Detect which cell encompasses the target text, then output its (X, Y) center coordinate. 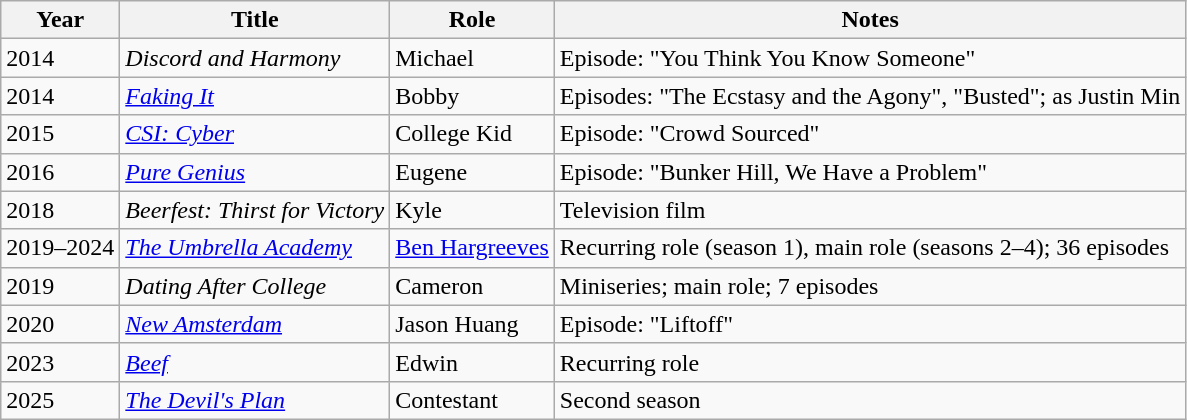
2025 (60, 400)
Beerfest: Thirst for Victory (255, 210)
Role (472, 20)
Television film (870, 210)
Episode: "You Think You Know Someone" (870, 58)
Cameron (472, 286)
Ben Hargreeves (472, 248)
Beef (255, 362)
Episode: "Crowd Sourced" (870, 134)
Michael (472, 58)
2023 (60, 362)
2018 (60, 210)
Eugene (472, 172)
Episode: "Bunker Hill, We Have a Problem" (870, 172)
Pure Genius (255, 172)
Edwin (472, 362)
Bobby (472, 96)
Title (255, 20)
College Kid (472, 134)
New Amsterdam (255, 324)
Contestant (472, 400)
Episode: "Liftoff" (870, 324)
Miniseries; main role; 7 episodes (870, 286)
Jason Huang (472, 324)
Recurring role (season 1), main role (seasons 2–4); 36 episodes (870, 248)
Faking It (255, 96)
2015 (60, 134)
2019 (60, 286)
Discord and Harmony (255, 58)
Year (60, 20)
Dating After College (255, 286)
Recurring role (870, 362)
The Umbrella Academy (255, 248)
Second season (870, 400)
2019–2024 (60, 248)
Kyle (472, 210)
Notes (870, 20)
CSI: Cyber (255, 134)
Episodes: "The Ecstasy and the Agony", "Busted"; as Justin Min (870, 96)
2016 (60, 172)
The Devil's Plan (255, 400)
2020 (60, 324)
